Output the (x, y) coordinate of the center of the cell containing the given text.  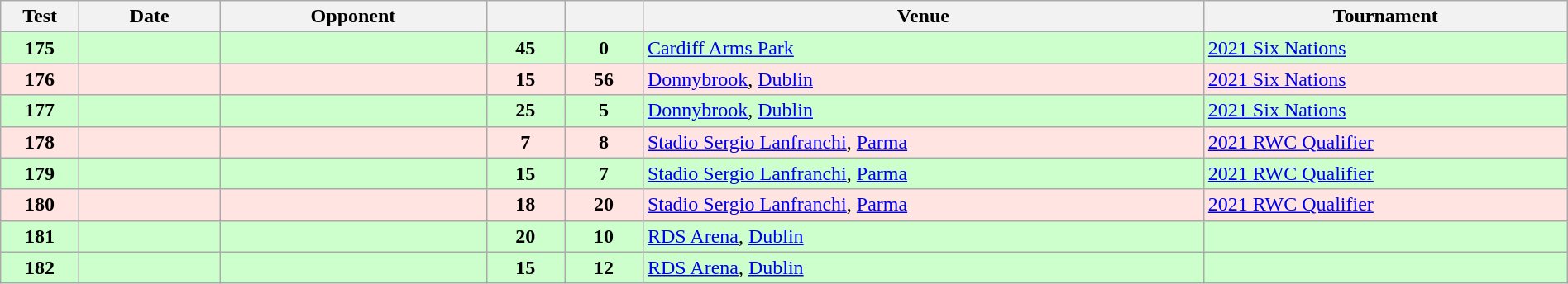
Cardiff Arms Park (923, 48)
12 (604, 267)
181 (40, 236)
18 (526, 205)
Test (40, 17)
180 (40, 205)
45 (526, 48)
Date (149, 17)
177 (40, 111)
25 (526, 111)
10 (604, 236)
175 (40, 48)
176 (40, 79)
178 (40, 142)
56 (604, 79)
Tournament (1385, 17)
179 (40, 173)
182 (40, 267)
Opponent (353, 17)
0 (604, 48)
Venue (923, 17)
8 (604, 142)
5 (604, 111)
